Find where the given text appears and provide that cell's center as [X, Y] coordinate. 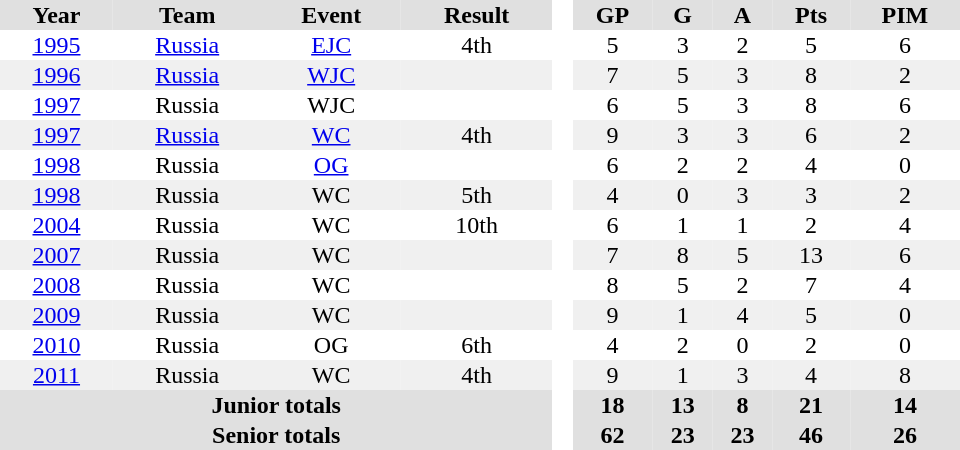
6th [476, 345]
2007 [56, 255]
1996 [56, 75]
62 [612, 435]
GP [612, 15]
46 [811, 435]
EJC [331, 45]
Senior totals [276, 435]
G [683, 15]
2011 [56, 375]
A [743, 15]
2009 [56, 315]
1995 [56, 45]
5th [476, 195]
21 [811, 405]
18 [612, 405]
26 [905, 435]
2010 [56, 345]
2004 [56, 225]
Result [476, 15]
Pts [811, 15]
Year [56, 15]
Event [331, 15]
14 [905, 405]
10th [476, 225]
2008 [56, 285]
Team [187, 15]
Junior totals [276, 405]
PIM [905, 15]
